Identify which cell holds the provided text, then report its (X, Y) central coordinate. 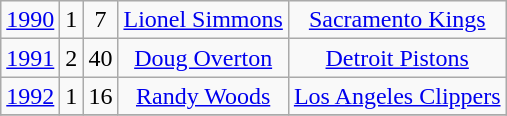
Los Angeles Clippers (397, 96)
Sacramento Kings (397, 20)
Detroit Pistons (397, 58)
1991 (30, 58)
7 (100, 20)
Doug Overton (203, 58)
1992 (30, 96)
16 (100, 96)
2 (72, 58)
Lionel Simmons (203, 20)
1990 (30, 20)
40 (100, 58)
Randy Woods (203, 96)
